Return the [X, Y] coordinate for the center point of the cell that contains the specified text.  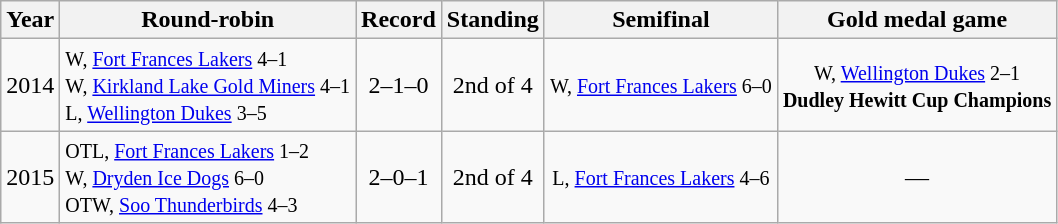
2–1–0 [399, 85]
OTL, Fort Frances Lakers 1–2W, Dryden Ice Dogs 6–0OTW, Soo Thunderbirds 4–3 [208, 177]
Semifinal [660, 20]
Round-robin [208, 20]
Year [30, 20]
— [916, 177]
Gold medal game [916, 20]
W, Fort Frances Lakers 4–1W, Kirkland Lake Gold Miners 4–1L, Wellington Dukes 3–5 [208, 85]
2–0–1 [399, 177]
W, Wellington Dukes 2–1Dudley Hewitt Cup Champions [916, 85]
Standing [492, 20]
Record [399, 20]
L, Fort Frances Lakers 4–6 [660, 177]
2015 [30, 177]
W, Fort Frances Lakers 6–0 [660, 85]
2014 [30, 85]
